Determine the [x, y] coordinate at the center of the cell enclosing the given text.  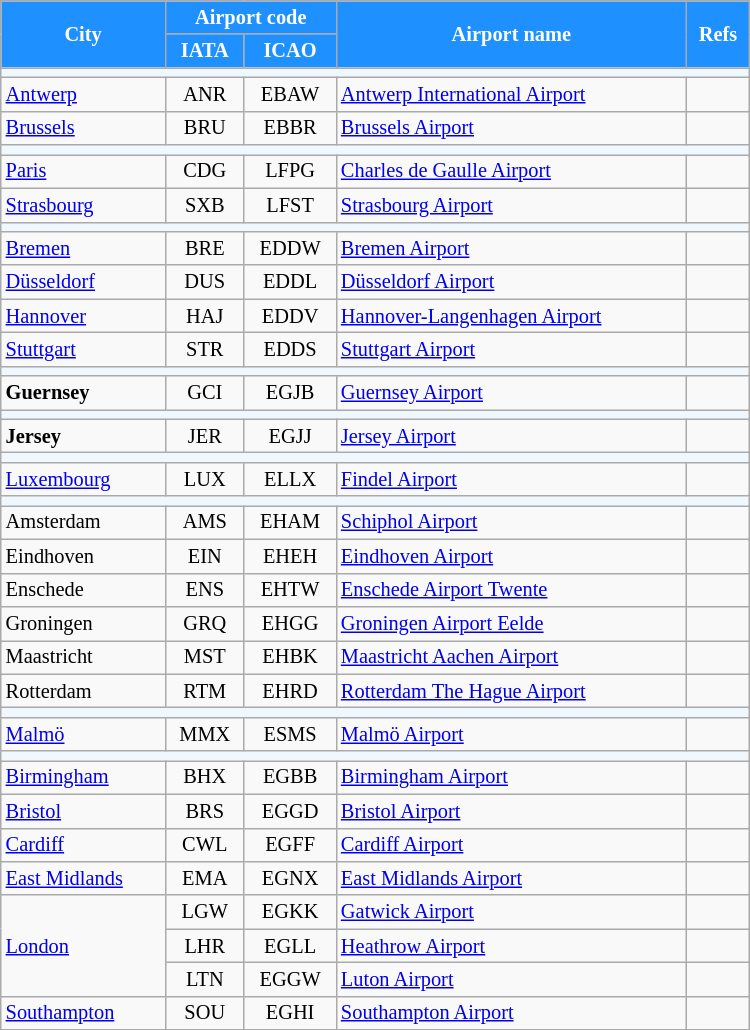
LHR [204, 946]
EHAM [290, 522]
Bristol [84, 811]
East Midlands [84, 878]
EDDV [290, 316]
STR [204, 349]
Hannover-Langenhagen Airport [512, 316]
EDDL [290, 282]
Hannover [84, 316]
JER [204, 436]
BRE [204, 248]
SXB [204, 205]
ENS [204, 590]
ELLX [290, 479]
EHGG [290, 623]
London [84, 946]
GCI [204, 393]
Birmingham [84, 777]
Gatwick Airport [512, 912]
Jersey [84, 436]
LFST [290, 205]
IATA [204, 51]
Cardiff Airport [512, 845]
EBAW [290, 94]
SOU [204, 1013]
Amsterdam [84, 522]
GRQ [204, 623]
EBBR [290, 128]
CDG [204, 171]
MST [204, 657]
BHX [204, 777]
AMS [204, 522]
LUX [204, 479]
EDDW [290, 248]
Southampton [84, 1013]
EGJJ [290, 436]
MMX [204, 734]
Findel Airport [512, 479]
East Midlands Airport [512, 878]
Heathrow Airport [512, 946]
Birmingham Airport [512, 777]
Refs [718, 34]
BRS [204, 811]
Antwerp International Airport [512, 94]
Eindhoven Airport [512, 556]
City [84, 34]
LFPG [290, 171]
EHTW [290, 590]
EHBK [290, 657]
ICAO [290, 51]
Strasbourg [84, 205]
Paris [84, 171]
Rotterdam [84, 691]
Stuttgart Airport [512, 349]
Malmö [84, 734]
EGKK [290, 912]
Brussels Airport [512, 128]
Luxembourg [84, 479]
Strasbourg Airport [512, 205]
EGLL [290, 946]
EHEH [290, 556]
Eindhoven [84, 556]
CWL [204, 845]
RTM [204, 691]
Bremen Airport [512, 248]
EGGD [290, 811]
Antwerp [84, 94]
Enschede [84, 590]
Maastricht [84, 657]
Southampton Airport [512, 1013]
Enschede Airport Twente [512, 590]
Düsseldorf [84, 282]
ANR [204, 94]
Groningen [84, 623]
DUS [204, 282]
Groningen Airport Eelde [512, 623]
EMA [204, 878]
EGNX [290, 878]
Malmö Airport [512, 734]
Luton Airport [512, 979]
Stuttgart [84, 349]
Guernsey Airport [512, 393]
EGHI [290, 1013]
Bristol Airport [512, 811]
HAJ [204, 316]
EGGW [290, 979]
Maastricht Aachen Airport [512, 657]
LGW [204, 912]
EHRD [290, 691]
EGFF [290, 845]
Cardiff [84, 845]
LTN [204, 979]
EGJB [290, 393]
Airport name [512, 34]
Bremen [84, 248]
Charles de Gaulle Airport [512, 171]
EIN [204, 556]
BRU [204, 128]
Guernsey [84, 393]
Brussels [84, 128]
Rotterdam The Hague Airport [512, 691]
EGBB [290, 777]
Airport code [250, 17]
ESMS [290, 734]
EDDS [290, 349]
Jersey Airport [512, 436]
Düsseldorf Airport [512, 282]
Schiphol Airport [512, 522]
